Search for the cell housing the specified text and yield its [X, Y] center coordinate. 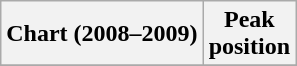
Peakposition [249, 34]
Chart (2008–2009) [102, 34]
